Provide the [x, y] coordinate of the cell's center where the given text is located.  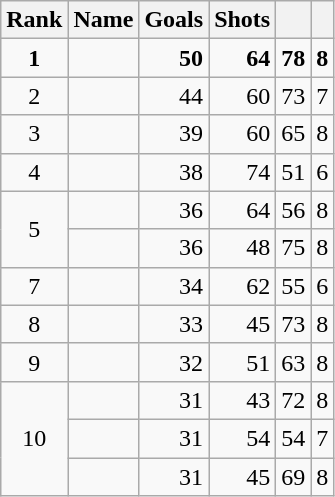
44 [174, 96]
39 [174, 134]
65 [294, 134]
48 [242, 248]
4 [34, 172]
1 [34, 58]
74 [242, 172]
9 [34, 362]
32 [174, 362]
34 [174, 286]
62 [242, 286]
Shots [242, 20]
69 [294, 477]
50 [174, 58]
78 [294, 58]
75 [294, 248]
Rank [34, 20]
43 [242, 400]
63 [294, 362]
33 [174, 324]
5 [34, 229]
72 [294, 400]
38 [174, 172]
3 [34, 134]
2 [34, 96]
55 [294, 286]
56 [294, 210]
Name [104, 20]
10 [34, 438]
Goals [174, 20]
